Provide the [x, y] coordinate of the cell's center where the given text is located.  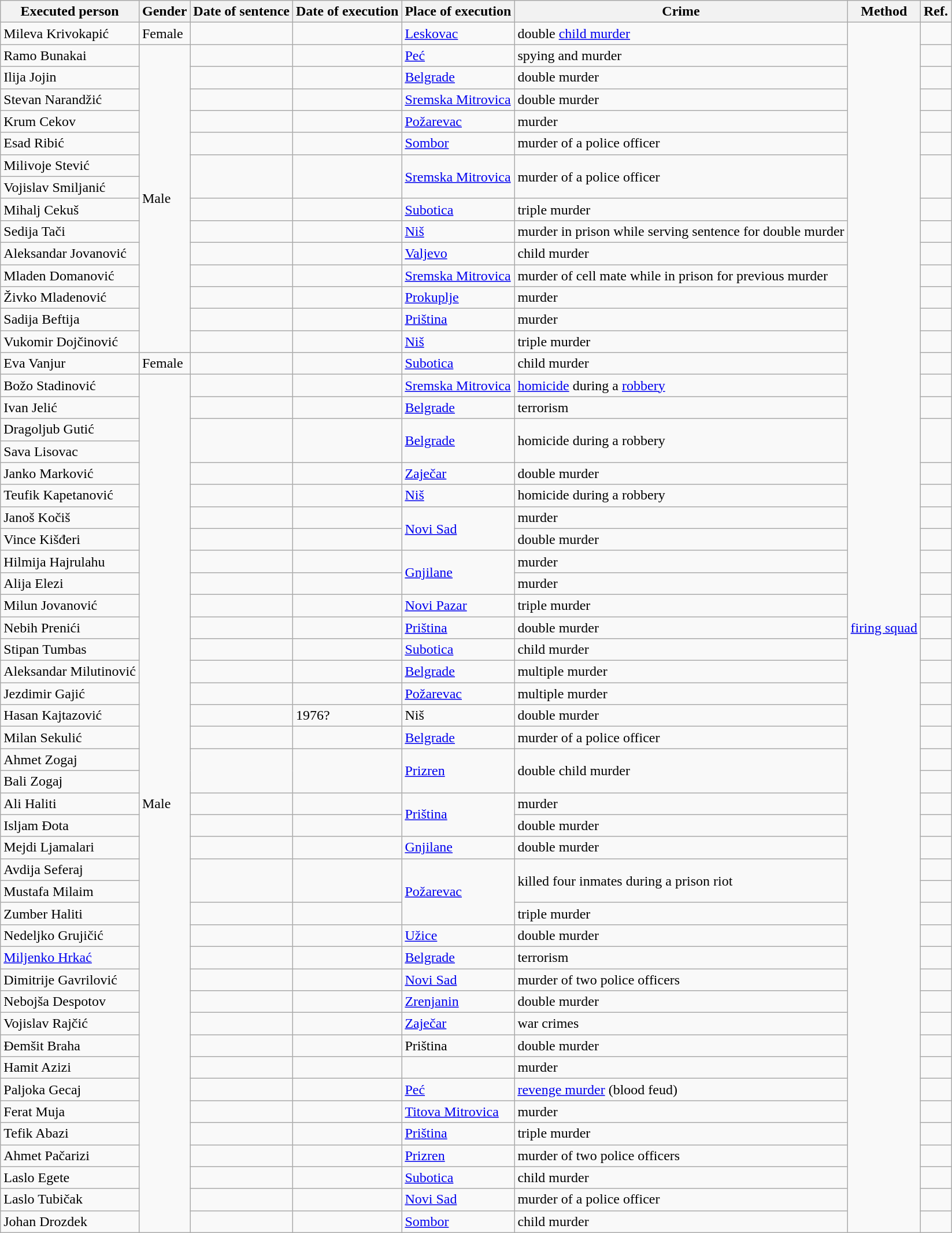
Milivoje Stević [70, 165]
Bali Zogaj [70, 782]
Jezdimir Gajić [70, 694]
Ferat Muja [70, 1112]
Krum Cekov [70, 121]
Date of sentence [242, 12]
Aleksandar Jovanović [70, 253]
Živko Mladenović [70, 298]
Valjevo [458, 253]
Novi Pazar [458, 605]
killed four inmates during a prison riot [681, 880]
Stevan Narandžić [70, 99]
Miljenko Hrkać [70, 957]
Nedeljko Grujičić [70, 935]
Executed person [70, 12]
Vojislav Smiljanić [70, 187]
Ramo Bunakai [70, 55]
Stipan Tumbas [70, 650]
Nebih Prenići [70, 627]
Tefik Abazi [70, 1134]
Laslo Tubičak [70, 1199]
Milan Sekulić [70, 738]
Alija Elezi [70, 583]
Dimitrije Gavrilović [70, 980]
Teufik Kapetanović [70, 495]
Milun Jovanović [70, 605]
Leskovac [458, 34]
Zrenjanin [458, 1002]
Crime [681, 12]
Ivan Jelić [70, 408]
Mladen Domanović [70, 276]
Mihalj Cekuš [70, 209]
Užice [458, 935]
Ali Haliti [70, 804]
Nebojša Despotov [70, 1002]
Vince Kišđeri [70, 539]
Date of execution [347, 12]
Gender [164, 12]
spying and murder [681, 55]
revenge murder (blood feud) [681, 1090]
Hamit Azizi [70, 1068]
Mejdi Ljamalari [70, 847]
murder of cell mate while in prison for previous murder [681, 276]
Mileva Krivokapić [70, 34]
Mustafa Milaim [70, 891]
Aleksandar Milutinović [70, 672]
Ref. [935, 12]
Đemšit Braha [70, 1046]
Ahmet Pačarizi [70, 1156]
1976? [347, 716]
Esad Ribić [70, 143]
Johan Drozdek [70, 1221]
Eva Vanjur [70, 364]
Zumber Haliti [70, 913]
Paljoka Gecaj [70, 1090]
Isljam Đota [70, 825]
Hilmija Hajrulahu [70, 561]
firing squad [884, 628]
Dragoljub Gutić [70, 429]
Janoš Kočiš [70, 517]
Method [884, 12]
war crimes [681, 1024]
Janko Marković [70, 473]
Sedija Tači [70, 231]
Place of execution [458, 12]
Hasan Kajtazović [70, 716]
Laslo Egete [70, 1178]
Ilija Jojin [70, 77]
Vojislav Rajčić [70, 1024]
Božo Stadinović [70, 386]
Avdija Seferaj [70, 869]
Sava Lisovac [70, 451]
Vukomir Dojčinović [70, 342]
Prokuplje [458, 298]
Ahmet Zogaj [70, 760]
murder in prison while serving sentence for double murder [681, 231]
Titova Mitrovica [458, 1112]
Sadija Beftija [70, 320]
